Pinpoint the cell where the given text exists, returning its (X, Y) midpoint coordinate. 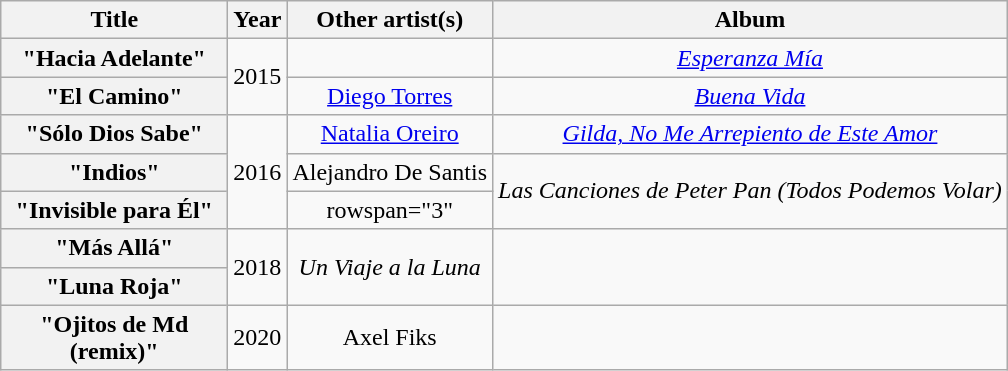
"Luna Roja" (114, 286)
Un Viaje a la Luna (390, 267)
Year (258, 20)
"El Camino" (114, 96)
Diego Torres (390, 96)
"Sólo Dios Sabe" (114, 134)
Axel Fiks (390, 338)
"Indios" (114, 172)
Alejandro De Santis (390, 172)
Title (114, 20)
Natalia Oreiro (390, 134)
2020 (258, 338)
Buena Vida (750, 96)
Esperanza Mía (750, 58)
Album (750, 20)
"Hacia Adelante" (114, 58)
"Más Allá" (114, 248)
Las Canciones de Peter Pan (Todos Podemos Volar) (750, 191)
2016 (258, 172)
"Invisible para Él" (114, 210)
rowspan="3" (390, 210)
"Ojitos de Md (remix)" (114, 338)
Other artist(s) (390, 20)
2018 (258, 267)
Gilda, No Me Arrepiento de Este Amor (750, 134)
2015 (258, 77)
